Detect which cell encompasses the target text, then output its [X, Y] center coordinate. 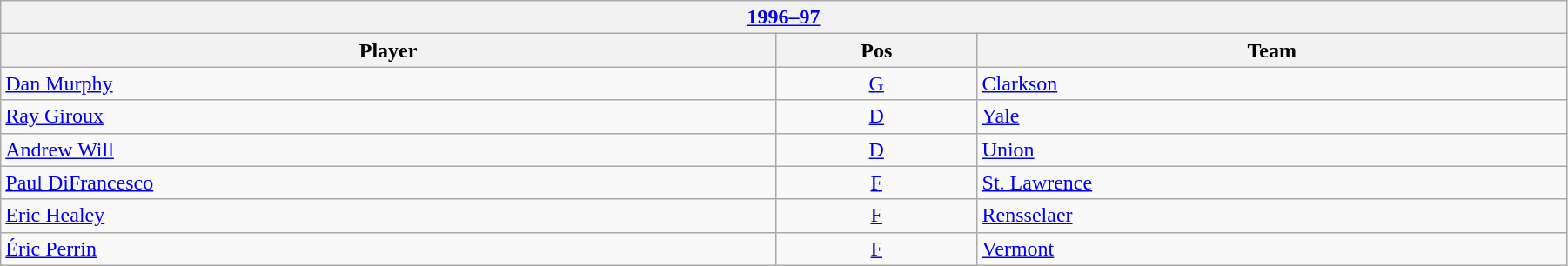
Pos [876, 50]
Ray Giroux [388, 116]
1996–97 [784, 17]
Team [1272, 50]
St. Lawrence [1272, 183]
Union [1272, 150]
G [876, 83]
Éric Perrin [388, 249]
Andrew Will [388, 150]
Dan Murphy [388, 83]
Clarkson [1272, 83]
Player [388, 50]
Rensselaer [1272, 216]
Yale [1272, 116]
Vermont [1272, 249]
Paul DiFrancesco [388, 183]
Eric Healey [388, 216]
